Determine the (x, y) coordinate at the center of the cell enclosing the given text.  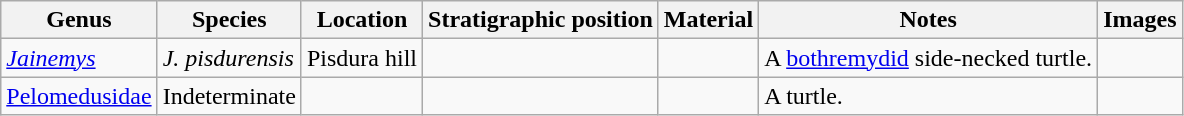
Indeterminate (229, 96)
A bothremydid side-necked turtle. (928, 58)
Jainemys (79, 58)
Stratigraphic position (541, 20)
Images (1140, 20)
Genus (79, 20)
Species (229, 20)
Location (362, 20)
J. pisdurensis (229, 58)
Pelomedusidae (79, 96)
Notes (928, 20)
Pisdura hill (362, 58)
A turtle. (928, 96)
Material (708, 20)
